Return the (X, Y) coordinate for the center point of the cell that contains the specified text.  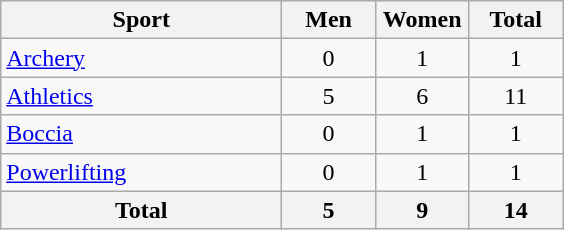
Women (422, 20)
6 (422, 96)
Sport (142, 20)
Powerlifting (142, 172)
11 (516, 96)
Athletics (142, 96)
Archery (142, 58)
Men (329, 20)
14 (516, 210)
9 (422, 210)
Boccia (142, 134)
